Output the [X, Y] coordinate of the center of the cell containing the given text.  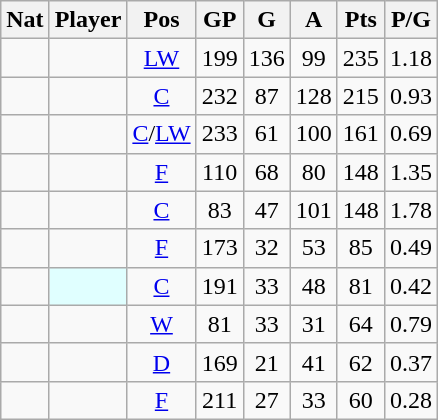
Pts [360, 20]
47 [266, 210]
LW [162, 58]
87 [266, 96]
64 [360, 324]
G [266, 20]
191 [220, 286]
27 [266, 400]
0.28 [410, 400]
31 [314, 324]
0.49 [410, 248]
41 [314, 362]
GP [220, 20]
C/LW [162, 134]
21 [266, 362]
0.42 [410, 286]
0.79 [410, 324]
48 [314, 286]
1.18 [410, 58]
80 [314, 172]
60 [360, 400]
32 [266, 248]
W [162, 324]
101 [314, 210]
53 [314, 248]
D [162, 362]
Player [88, 20]
161 [360, 134]
68 [266, 172]
1.78 [410, 210]
235 [360, 58]
Nat [25, 20]
169 [220, 362]
233 [220, 134]
0.37 [410, 362]
61 [266, 134]
110 [220, 172]
0.93 [410, 96]
0.69 [410, 134]
1.35 [410, 172]
136 [266, 58]
215 [360, 96]
62 [360, 362]
173 [220, 248]
A [314, 20]
P/G [410, 20]
128 [314, 96]
199 [220, 58]
211 [220, 400]
85 [360, 248]
232 [220, 96]
100 [314, 134]
Pos [162, 20]
83 [220, 210]
99 [314, 58]
